Find where the given text appears and provide that cell's center as (x, y) coordinate. 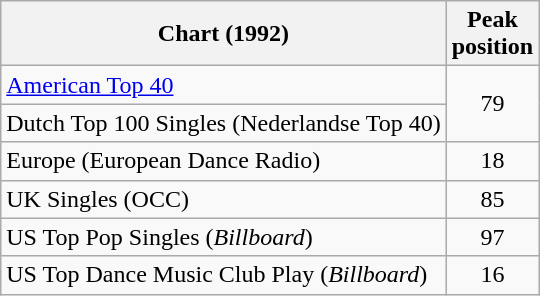
97 (492, 237)
79 (492, 104)
UK Singles (OCC) (224, 199)
18 (492, 161)
US Top Dance Music Club Play (Billboard) (224, 275)
US Top Pop Singles (Billboard) (224, 237)
American Top 40 (224, 85)
85 (492, 199)
16 (492, 275)
Chart (1992) (224, 34)
Europe (European Dance Radio) (224, 161)
Peak position (492, 34)
Dutch Top 100 Singles (Nederlandse Top 40) (224, 123)
